Scan for the cell matching the given text and deliver its [x, y] coordinate at center. 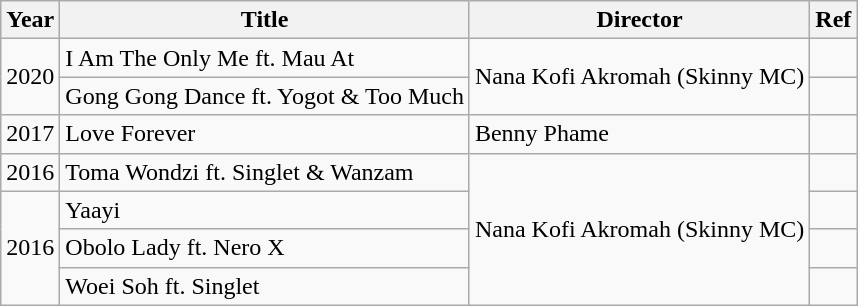
I Am The Only Me ft. Mau At [265, 58]
Year [30, 20]
Title [265, 20]
Benny Phame [639, 134]
Love Forever [265, 134]
2017 [30, 134]
Woei Soh ft. Singlet [265, 286]
Gong Gong Dance ft. Yogot & Too Much [265, 96]
Yaayi [265, 210]
Ref [834, 20]
2020 [30, 77]
Toma Wondzi ft. Singlet & Wanzam [265, 172]
Director [639, 20]
Obolo Lady ft. Nero X [265, 248]
